Capture the cell that displays the provided text and extract its [X, Y] central coordinate. 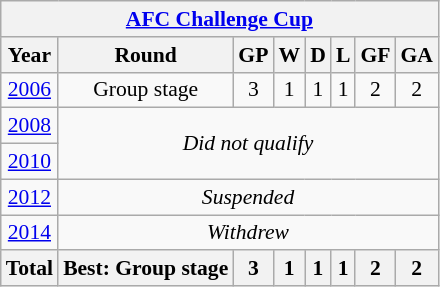
GA [416, 55]
2014 [30, 233]
Suspended [248, 197]
2008 [30, 126]
GP [253, 55]
Year [30, 55]
2010 [30, 162]
Total [30, 269]
Did not qualify [248, 144]
L [344, 55]
Group stage [146, 90]
AFC Challenge Cup [220, 19]
Round [146, 55]
D [318, 55]
Withdrew [248, 233]
W [289, 55]
2006 [30, 90]
GF [375, 55]
Best: Group stage [146, 269]
2012 [30, 197]
